From the cell containing the given text, extract its center point as (x, y) coordinate. 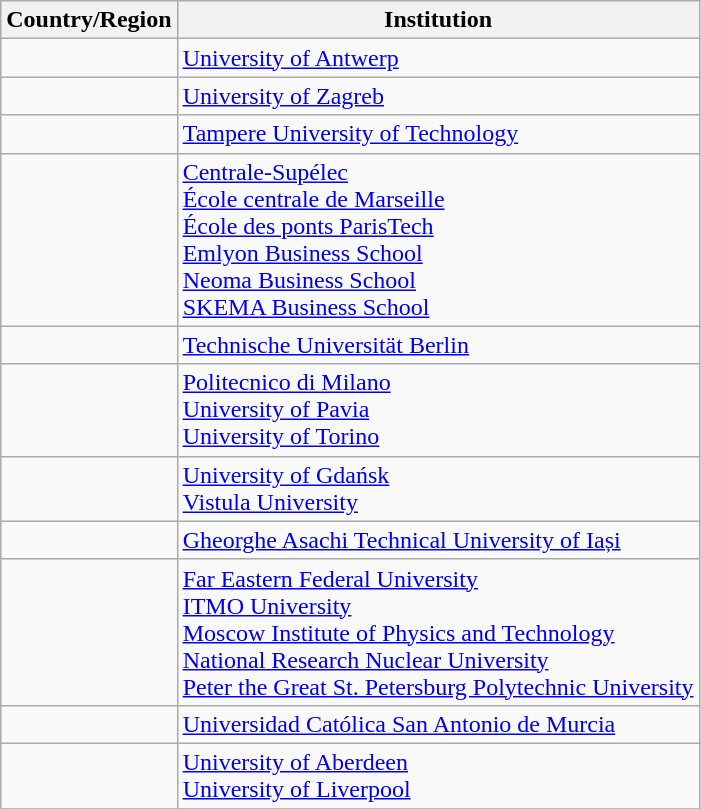
Technische Universität Berlin (438, 345)
Politecnico di MilanoUniversity of PaviaUniversity of Torino (438, 410)
Centrale-SupélecÉcole centrale de MarseilleÉcole des ponts ParisTechEmlyon Business SchoolNeoma Business SchoolSKEMA Business School (438, 240)
Gheorghe Asachi Technical University of Iași (438, 540)
University of Antwerp (438, 58)
Country/Region (89, 20)
University of Zagreb (438, 96)
University of GdańskVistula University (438, 488)
Universidad Católica San Antonio de Murcia (438, 724)
Institution (438, 20)
Tampere University of Technology (438, 134)
University of AberdeenUniversity of Liverpool (438, 776)
